Find where the given text appears and provide that cell's center as [X, Y] coordinate. 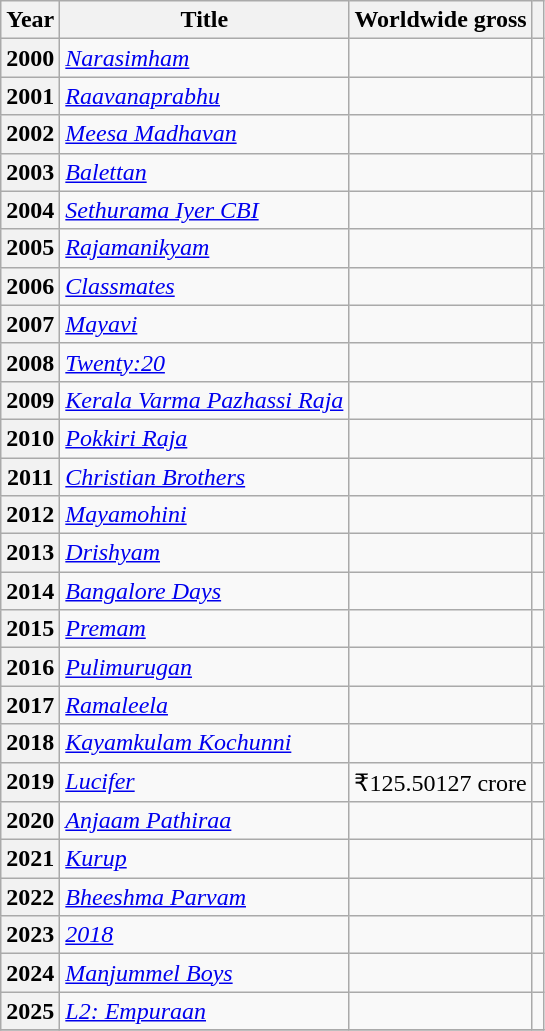
Premam [204, 629]
2024 [30, 973]
2022 [30, 897]
2023 [30, 935]
2020 [30, 821]
2011 [30, 477]
Manjummel Boys [204, 973]
Kurup [204, 859]
2010 [30, 438]
Worldwide gross [440, 20]
Pokkiri Raja [204, 438]
Christian Brothers [204, 477]
L2: Empuraan [204, 1011]
2007 [30, 324]
Drishyam [204, 553]
2004 [30, 210]
Bheeshma Parvam [204, 897]
2021 [30, 859]
Narasimham [204, 58]
Classmates [204, 286]
2009 [30, 400]
2013 [30, 553]
Anjaam Pathiraa [204, 821]
Ramaleela [204, 705]
2014 [30, 591]
Kerala Varma Pazhassi Raja [204, 400]
Twenty:20 [204, 362]
Mayamohini [204, 515]
2005 [30, 248]
Rajamanikyam [204, 248]
Pulimurugan [204, 667]
2015 [30, 629]
Lucifer [204, 782]
Balettan [204, 172]
2006 [30, 286]
Bangalore Days [204, 591]
2017 [30, 705]
2012 [30, 515]
₹125.50127 crore [440, 782]
Raavanaprabhu [204, 96]
2001 [30, 96]
Meesa Madhavan [204, 134]
2025 [30, 1011]
2008 [30, 362]
2016 [30, 667]
2000 [30, 58]
Mayavi [204, 324]
Sethurama Iyer CBI [204, 210]
Year [30, 20]
Kayamkulam Kochunni [204, 743]
2019 [30, 782]
2003 [30, 172]
Title [204, 20]
2002 [30, 134]
